For the text-containing cell, return its midpoint in [x, y] coordinate format. 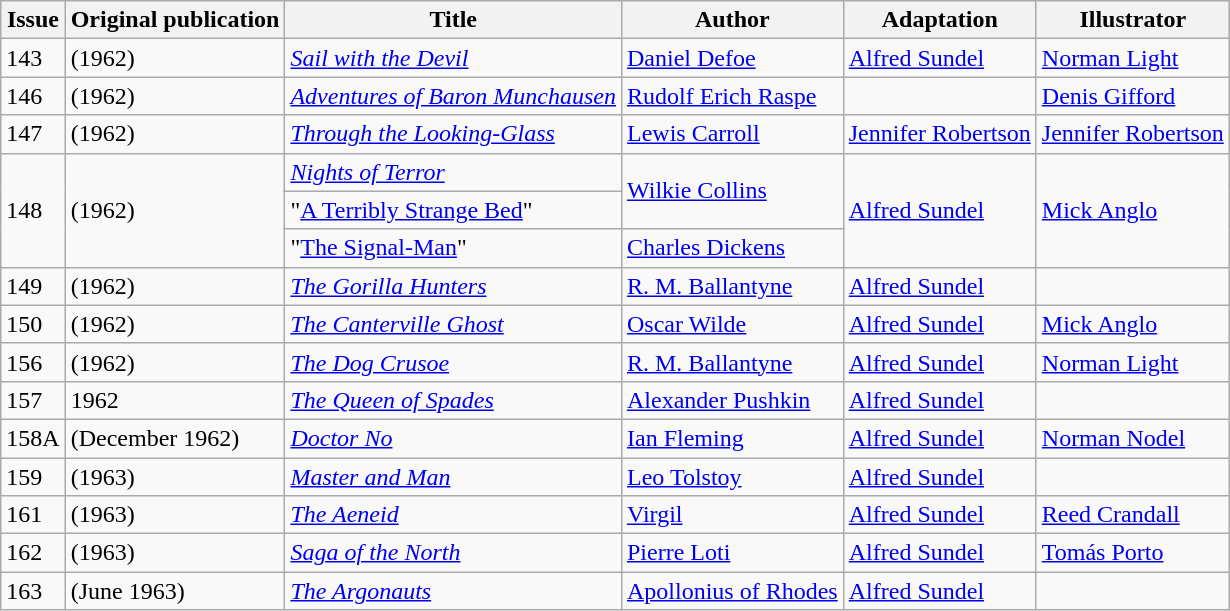
"A Terribly Strange Bed" [454, 210]
Apollonius of Rhodes [732, 591]
Oscar Wilde [732, 324]
The Argonauts [454, 591]
150 [33, 324]
Wilkie Collins [732, 191]
156 [33, 362]
143 [33, 58]
149 [33, 286]
162 [33, 553]
The Gorilla Hunters [454, 286]
The Queen of Spades [454, 400]
Author [732, 20]
Virgil [732, 515]
Charles Dickens [732, 248]
Nights of Terror [454, 172]
1962 [175, 400]
Lewis Carroll [732, 134]
Rudolf Erich Raspe [732, 96]
Saga of the North [454, 553]
The Aeneid [454, 515]
157 [33, 400]
Sail with the Devil [454, 58]
Through the Looking-Glass [454, 134]
158A [33, 438]
Title [454, 20]
Denis Gifford [1132, 96]
148 [33, 210]
"The Signal-Man" [454, 248]
Norman Nodel [1132, 438]
The Canterville Ghost [454, 324]
Doctor No [454, 438]
(June 1963) [175, 591]
Original publication [175, 20]
(December 1962) [175, 438]
Alexander Pushkin [732, 400]
159 [33, 477]
Ian Fleming [732, 438]
Tomás Porto [1132, 553]
Leo Tolstoy [732, 477]
Issue [33, 20]
161 [33, 515]
Reed Crandall [1132, 515]
Master and Man [454, 477]
Adventures of Baron Munchausen [454, 96]
146 [33, 96]
The Dog Crusoe [454, 362]
147 [33, 134]
Pierre Loti [732, 553]
Daniel Defoe [732, 58]
Illustrator [1132, 20]
163 [33, 591]
Adaptation [940, 20]
